Extract the (X, Y) coordinate from the center of the cell holding the provided text.  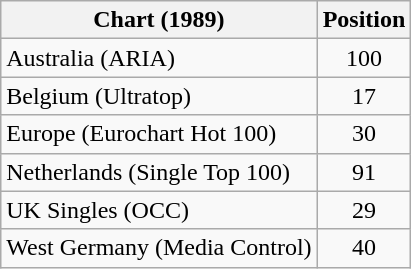
17 (364, 96)
Chart (1989) (159, 20)
100 (364, 58)
91 (364, 172)
29 (364, 210)
Europe (Eurochart Hot 100) (159, 134)
30 (364, 134)
Position (364, 20)
Belgium (Ultratop) (159, 96)
40 (364, 248)
Australia (ARIA) (159, 58)
UK Singles (OCC) (159, 210)
West Germany (Media Control) (159, 248)
Netherlands (Single Top 100) (159, 172)
